Find where the given text appears and provide that cell's center as [X, Y] coordinate. 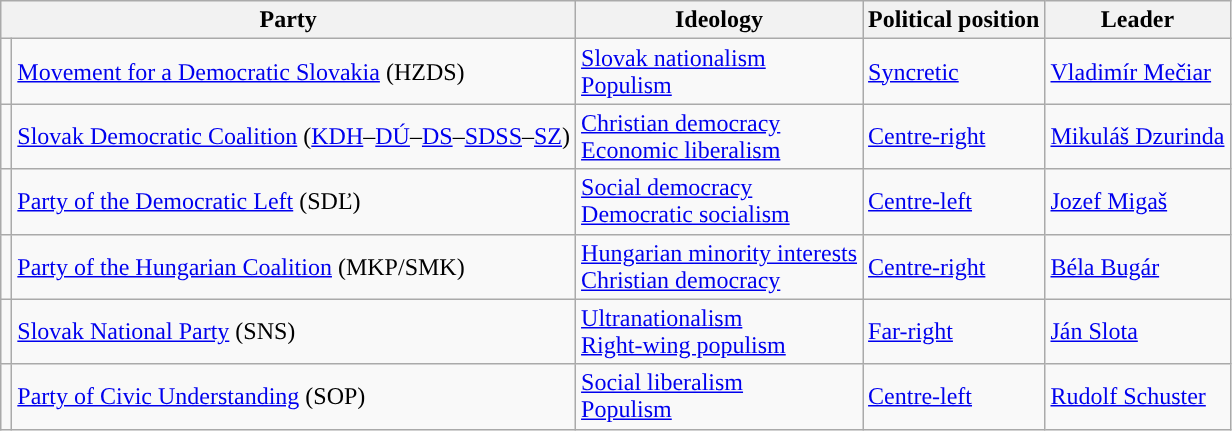
Mikuláš Dzurinda [1138, 136]
Party [288, 20]
Social liberalismPopulism [720, 396]
Jozef Migaš [1138, 202]
Party of Civic Understanding (SOP) [294, 396]
Slovak Democratic Coalition (KDH–DÚ–DS–SDSS–SZ) [294, 136]
Social democracyDemocratic socialism [720, 202]
Leader [1138, 20]
Party of the Democratic Left (SDĽ) [294, 202]
Slovak nationalismPopulism [720, 72]
Ján Slota [1138, 332]
Far-right [954, 332]
Christian democracyEconomic liberalism [720, 136]
Vladimír Mečiar [1138, 72]
Hungarian minority interestsChristian democracy [720, 266]
Syncretic [954, 72]
Ideology [720, 20]
Rudolf Schuster [1138, 396]
Party of the Hungarian Coalition (MKP/SMK) [294, 266]
Slovak National Party (SNS) [294, 332]
Movement for a Democratic Slovakia (HZDS) [294, 72]
Béla Bugár [1138, 266]
UltranationalismRight-wing populism [720, 332]
Political position [954, 20]
